Return [x, y] of the center of cell containing provided text 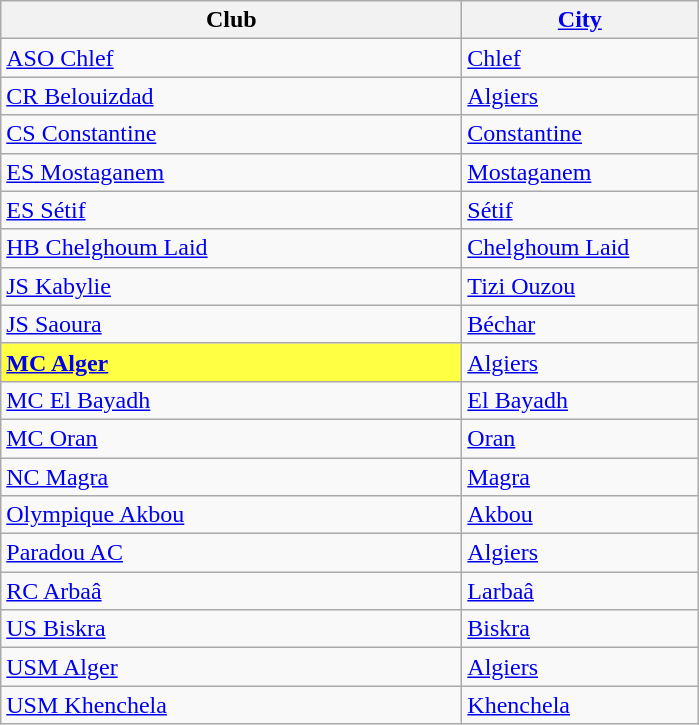
JS Kabylie [232, 286]
CR Belouizdad [232, 96]
JS Saoura [232, 324]
MC Oran [232, 438]
ES Sétif [232, 210]
MC Alger [232, 362]
Béchar [580, 324]
CS Constantine [232, 134]
Mostaganem [580, 172]
Khenchela [580, 705]
MC El Bayadh [232, 400]
Olympique Akbou [232, 515]
US Biskra [232, 629]
ASO Chlef [232, 58]
City [580, 20]
Magra [580, 477]
Tizi Ouzou [580, 286]
El Bayadh [580, 400]
Club [232, 20]
Akbou [580, 515]
Chelghoum Laid [580, 248]
Chlef [580, 58]
USM Alger [232, 667]
Sétif [580, 210]
Biskra [580, 629]
NC Magra [232, 477]
Oran [580, 438]
Larbaâ [580, 591]
HB Chelghoum Laid [232, 248]
ES Mostaganem [232, 172]
Constantine [580, 134]
USM Khenchela [232, 705]
RC Arbaâ [232, 591]
Paradou AC [232, 553]
